Detect which cell encompasses the target text, then output its [x, y] center coordinate. 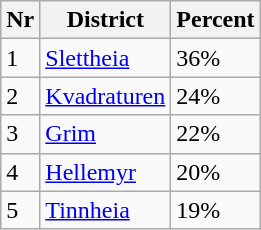
1 [20, 58]
36% [216, 58]
19% [216, 210]
5 [20, 210]
4 [20, 172]
Slettheia [106, 58]
3 [20, 134]
District [106, 20]
Hellemyr [106, 172]
Grim [106, 134]
Kvadraturen [106, 96]
2 [20, 96]
24% [216, 96]
Tinnheia [106, 210]
Percent [216, 20]
20% [216, 172]
Nr [20, 20]
22% [216, 134]
